For the text-containing cell, return its midpoint in (X, Y) coordinate format. 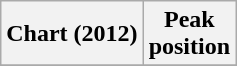
Peakposition (189, 34)
Chart (2012) (72, 34)
